From the cell containing the given text, extract its center point as (x, y) coordinate. 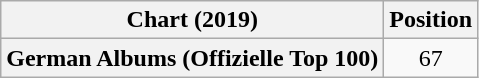
German Albums (Offizielle Top 100) (192, 58)
Position (431, 20)
67 (431, 58)
Chart (2019) (192, 20)
